Find where the given text appears and provide that cell's center as (X, Y) coordinate. 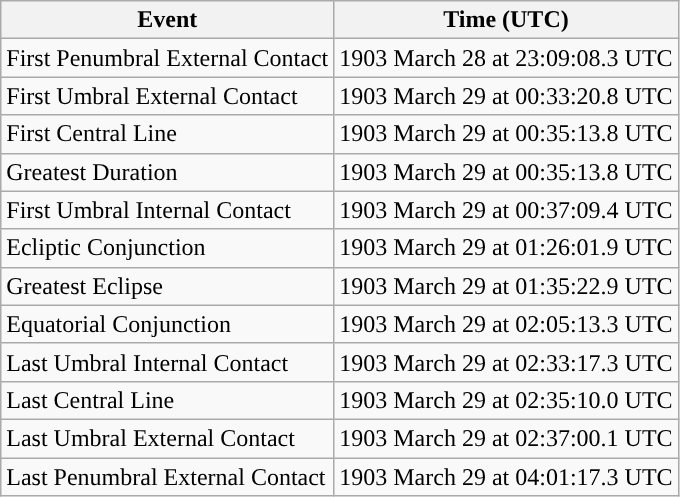
Time (UTC) (506, 20)
1903 March 29 at 02:35:10.0 UTC (506, 400)
1903 March 29 at 01:35:22.9 UTC (506, 286)
1903 March 29 at 00:37:09.4 UTC (506, 210)
Last Umbral External Contact (168, 438)
1903 March 29 at 01:26:01.9 UTC (506, 248)
1903 March 29 at 04:01:17.3 UTC (506, 477)
1903 March 29 at 00:33:20.8 UTC (506, 96)
First Umbral External Contact (168, 96)
Ecliptic Conjunction (168, 248)
Event (168, 20)
Last Central Line (168, 400)
Last Penumbral External Contact (168, 477)
First Penumbral External Contact (168, 58)
Last Umbral Internal Contact (168, 362)
Greatest Duration (168, 172)
Greatest Eclipse (168, 286)
1903 March 29 at 02:37:00.1 UTC (506, 438)
1903 March 29 at 02:33:17.3 UTC (506, 362)
First Umbral Internal Contact (168, 210)
1903 March 28 at 23:09:08.3 UTC (506, 58)
First Central Line (168, 134)
1903 March 29 at 02:05:13.3 UTC (506, 324)
Equatorial Conjunction (168, 324)
